From the cell containing the given text, extract its center point as (X, Y) coordinate. 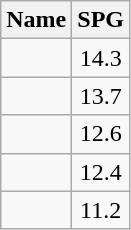
12.4 (101, 172)
Name (36, 20)
12.6 (101, 134)
11.2 (101, 210)
SPG (101, 20)
13.7 (101, 96)
14.3 (101, 58)
